Extract the [X, Y] coordinate from the center of the cell holding the provided text.  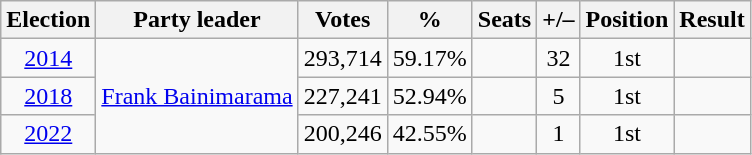
1 [558, 134]
227,241 [342, 96]
Votes [342, 20]
2018 [48, 96]
Election [48, 20]
Frank Bainimarama [197, 96]
293,714 [342, 58]
% [430, 20]
42.55% [430, 134]
59.17% [430, 58]
200,246 [342, 134]
52.94% [430, 96]
Result [712, 20]
Party leader [197, 20]
32 [558, 58]
+/– [558, 20]
2022 [48, 134]
2014 [48, 58]
Seats [504, 20]
5 [558, 96]
Position [627, 20]
